Locate the cell with the specified text and output its (X, Y) center coordinate. 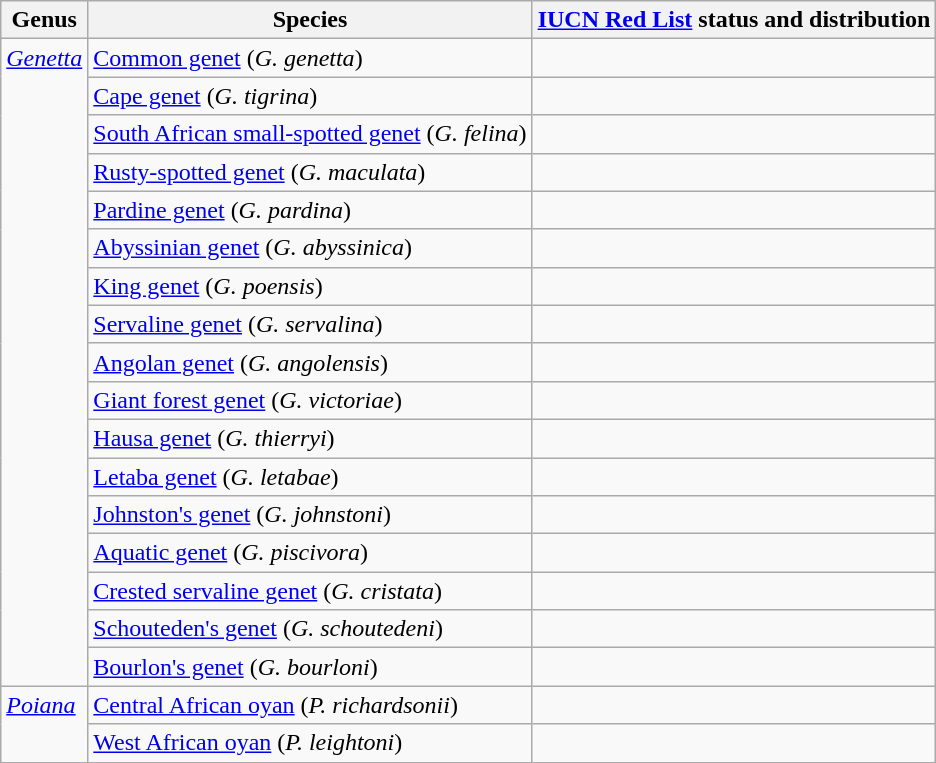
Abyssinian genet (G. abyssinica) (310, 248)
Servaline genet (G. servalina) (310, 324)
Johnston's genet (G. johnstoni) (310, 515)
Letaba genet (G. letabae) (310, 477)
Angolan genet (G. angolensis) (310, 362)
Hausa genet (G. thierryi) (310, 438)
West African oyan (P. leightoni) (310, 743)
Schouteden's genet (G. schoutedeni) (310, 629)
Bourlon's genet (G. bourloni) (310, 667)
South African small-spotted genet (G. felina) (310, 134)
Pardine genet (G. pardina) (310, 210)
Genetta (44, 362)
Central African oyan (P. richardsonii) (310, 705)
Common genet (G. genetta) (310, 58)
Aquatic genet (G. piscivora) (310, 553)
King genet (G. poensis) (310, 286)
IUCN Red List status and distribution (734, 20)
Giant forest genet (G. victoriae) (310, 400)
Species (310, 20)
Genus (44, 20)
Poiana (44, 724)
Crested servaline genet (G. cristata) (310, 591)
Rusty-spotted genet (G. maculata) (310, 172)
Cape genet (G. tigrina) (310, 96)
